Detect which cell encompasses the target text, then output its [x, y] center coordinate. 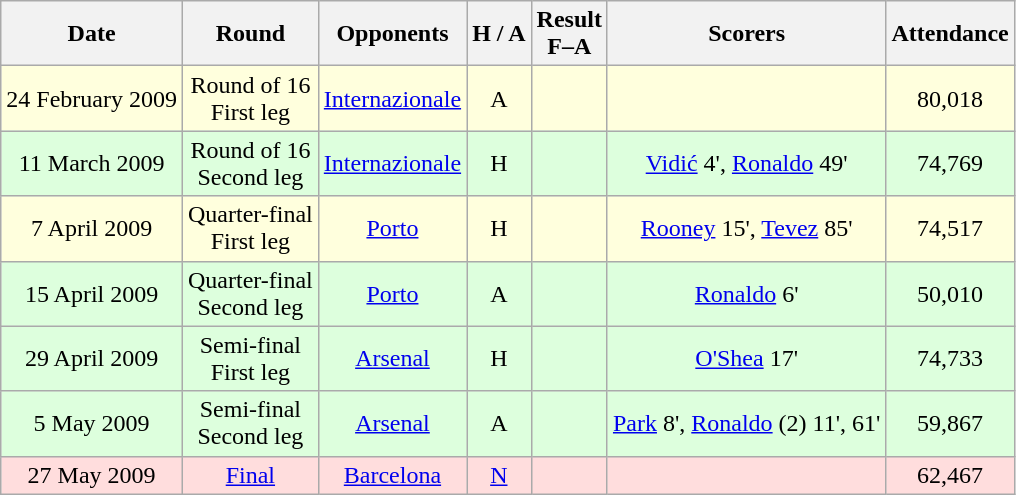
Round of 16First leg [250, 98]
24 February 2009 [92, 98]
59,867 [950, 424]
Barcelona [392, 475]
74,769 [950, 164]
Semi-finalSecond leg [250, 424]
Opponents [392, 34]
15 April 2009 [92, 294]
11 March 2009 [92, 164]
Quarter-finalFirst leg [250, 228]
Scorers [746, 34]
Round of 16Second leg [250, 164]
O'Shea 17' [746, 358]
Attendance [950, 34]
74,517 [950, 228]
62,467 [950, 475]
H / A [499, 34]
Semi-finalFirst leg [250, 358]
Rooney 15', Tevez 85' [746, 228]
Date [92, 34]
Park 8', Ronaldo (2) 11', 61' [746, 424]
Ronaldo 6' [746, 294]
5 May 2009 [92, 424]
74,733 [950, 358]
Quarter-finalSecond leg [250, 294]
27 May 2009 [92, 475]
80,018 [950, 98]
Final [250, 475]
50,010 [950, 294]
29 April 2009 [92, 358]
Vidić 4', Ronaldo 49' [746, 164]
ResultF–A [569, 34]
Round [250, 34]
N [499, 475]
7 April 2009 [92, 228]
